Extract the [X, Y] coordinate from the center of the cell holding the provided text.  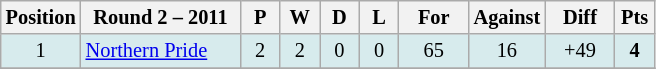
Against [508, 17]
W [300, 17]
16 [508, 51]
Round 2 – 2011 [161, 17]
L [379, 17]
65 [434, 51]
4 [635, 51]
For [434, 17]
Pts [635, 17]
1 [41, 51]
Northern Pride [161, 51]
Position [41, 17]
P [260, 17]
D [340, 17]
+49 [580, 51]
Diff [580, 17]
